Provide the (x, y) coordinate of the cell's center where the given text is located.  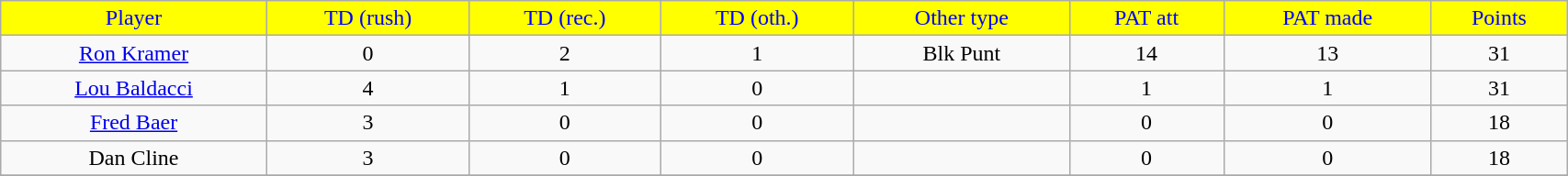
TD (rush) (367, 18)
14 (1146, 53)
Points (1499, 18)
PAT made (1327, 18)
TD (oth.) (757, 18)
4 (367, 88)
13 (1327, 53)
Ron Kramer (134, 53)
Fred Baer (134, 123)
Player (134, 18)
2 (565, 53)
Other type (962, 18)
TD (rec.) (565, 18)
Blk Punt (962, 53)
PAT att (1146, 18)
Lou Baldacci (134, 88)
Dan Cline (134, 158)
